Find where the given text appears and provide that cell's center as [x, y] coordinate. 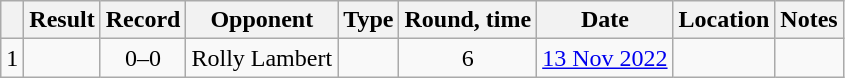
Rolly Lambert [262, 58]
13 Nov 2022 [605, 58]
Type [368, 20]
Location [724, 20]
Opponent [262, 20]
6 [468, 58]
Notes [809, 20]
1 [12, 58]
Date [605, 20]
0–0 [143, 58]
Round, time [468, 20]
Record [143, 20]
Result [62, 20]
